Extract the (x, y) coordinate from the center of the cell holding the provided text.  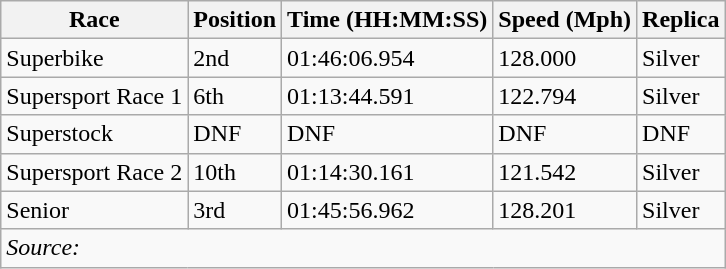
Race (94, 20)
128.201 (565, 210)
121.542 (565, 172)
Senior (94, 210)
10th (235, 172)
01:14:30.161 (388, 172)
Source: (363, 248)
Position (235, 20)
122.794 (565, 96)
128.000 (565, 58)
Superbike (94, 58)
2nd (235, 58)
6th (235, 96)
Supersport Race 2 (94, 172)
Supersport Race 1 (94, 96)
Speed (Mph) (565, 20)
01:45:56.962 (388, 210)
Time (HH:MM:SS) (388, 20)
3rd (235, 210)
01:46:06.954 (388, 58)
Superstock (94, 134)
Replica (681, 20)
01:13:44.591 (388, 96)
